Find where the given text appears and provide that cell's center as (X, Y) coordinate. 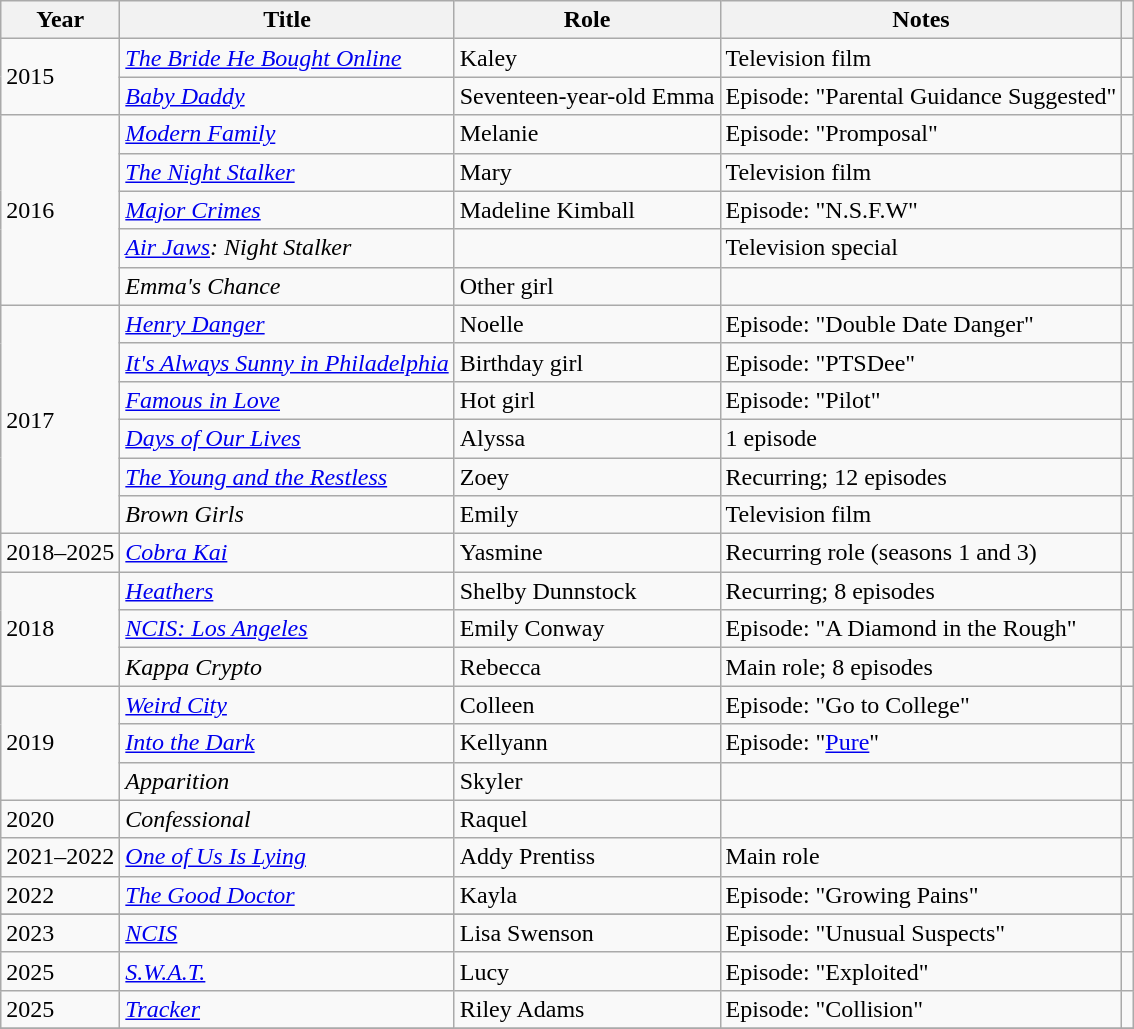
2020 (60, 819)
Recurring role (seasons 1 and 3) (921, 553)
2021–2022 (60, 857)
Emily Conway (587, 629)
Colleen (587, 705)
Skyler (587, 781)
Title (287, 20)
The Good Doctor (287, 895)
Air Jaws: Night Stalker (287, 248)
Lisa Swenson (587, 933)
Confessional (287, 819)
Weird City (287, 705)
The Night Stalker (287, 172)
2017 (60, 419)
Lucy (587, 971)
Main role; 8 episodes (921, 667)
Notes (921, 20)
2019 (60, 743)
Tracker (287, 1009)
Episode: "PTSDee" (921, 362)
Seventeen-year-old Emma (587, 96)
Recurring; 12 episodes (921, 477)
Other girl (587, 286)
Shelby Dunnstock (587, 591)
Recurring; 8 episodes (921, 591)
Noelle (587, 324)
Kappa Crypto (287, 667)
Episode: "N.S.F.W" (921, 210)
Emma's Chance (287, 286)
Episode: "Growing Pains" (921, 895)
Rebecca (587, 667)
2023 (60, 933)
NCIS: Los Angeles (287, 629)
Henry Danger (287, 324)
Madeline Kimball (587, 210)
S.W.A.T. (287, 971)
Main role (921, 857)
Hot girl (587, 400)
Television special (921, 248)
2018 (60, 629)
Kellyann (587, 743)
Addy Prentiss (587, 857)
2022 (60, 895)
Episode: "Promposal" (921, 134)
The Bride He Bought Online (287, 58)
2015 (60, 77)
Raquel (587, 819)
Role (587, 20)
Famous in Love (287, 400)
Into the Dark (287, 743)
Episode: "A Diamond in the Rough" (921, 629)
NCIS (287, 933)
2016 (60, 210)
2018–2025 (60, 553)
Baby Daddy (287, 96)
Emily (587, 515)
The Young and the Restless (287, 477)
Alyssa (587, 438)
Episode: "Exploited" (921, 971)
Cobra Kai (287, 553)
Episode: "Unusual Suspects" (921, 933)
Mary (587, 172)
Apparition (287, 781)
Riley Adams (587, 1009)
Episode: "Pure" (921, 743)
Melanie (587, 134)
Episode: "Parental Guidance Suggested" (921, 96)
Episode: "Pilot" (921, 400)
Yasmine (587, 553)
Year (60, 20)
1 episode (921, 438)
Episode: "Go to College" (921, 705)
Major Crimes (287, 210)
Birthday girl (587, 362)
Kaley (587, 58)
Kayla (587, 895)
Days of Our Lives (287, 438)
One of Us Is Lying (287, 857)
Zoey (587, 477)
Modern Family (287, 134)
Episode: "Collision" (921, 1009)
Episode: "Double Date Danger" (921, 324)
Brown Girls (287, 515)
It's Always Sunny in Philadelphia (287, 362)
Heathers (287, 591)
